Provide the (X, Y) coordinate of the cell's center where the given text is located.  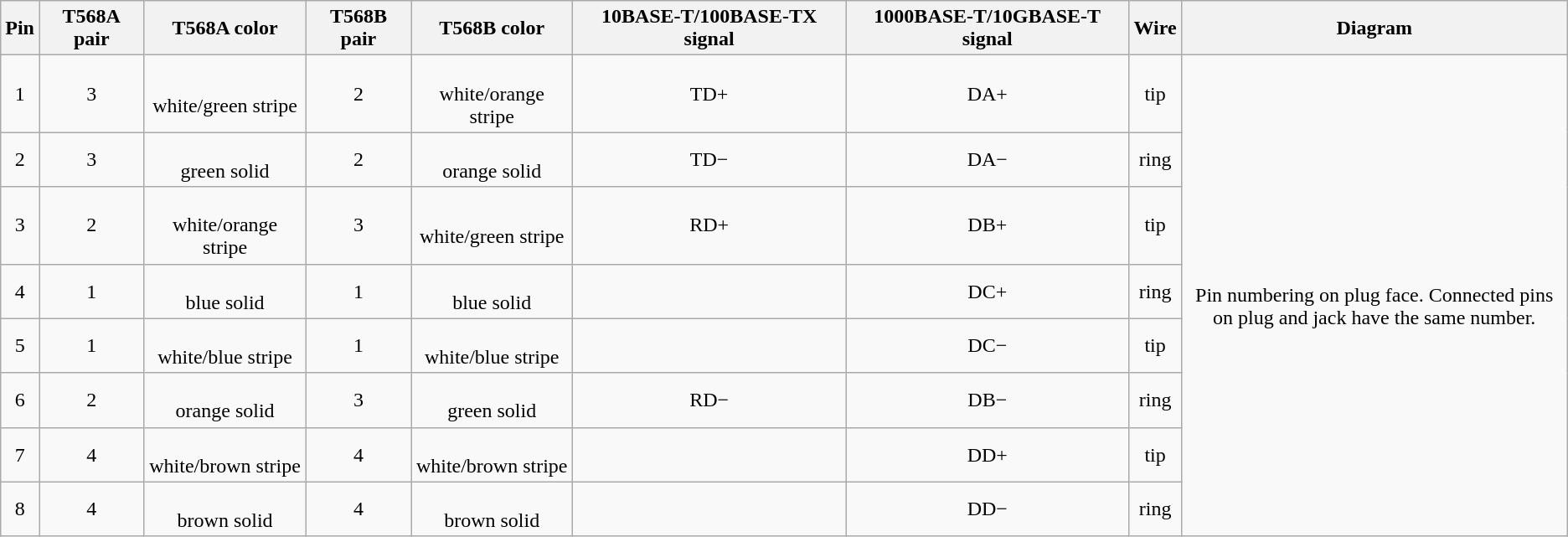
DD− (988, 509)
DB+ (988, 225)
T568B color (493, 28)
TD+ (709, 94)
TD− (709, 159)
T568B pair (358, 28)
DC+ (988, 292)
DB− (988, 400)
RD− (709, 400)
T568A color (224, 28)
Pin numbering on plug face. Connected pins on plug and jack have the same number. (1374, 296)
8 (20, 509)
6 (20, 400)
Diagram (1374, 28)
DA+ (988, 94)
7 (20, 454)
10BASE-T/100BASE-TX signal (709, 28)
DA− (988, 159)
1000BASE-T/10GBASE-T signal (988, 28)
DD+ (988, 454)
DC− (988, 345)
RD+ (709, 225)
Wire (1155, 28)
5 (20, 345)
Pin (20, 28)
T568A pair (91, 28)
